Output the [X, Y] coordinate of the center of the cell containing the given text.  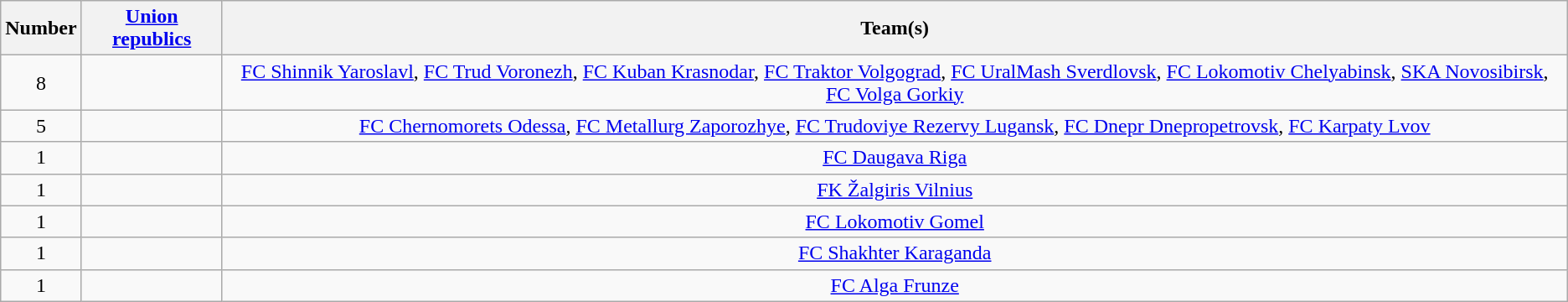
FC Shakhter Karaganda [895, 253]
FC Chernomorets Odessa, FC Metallurg Zaporozhye, FC Trudoviye Rezervy Lugansk, FC Dnepr Dnepropetrovsk, FC Karpaty Lvov [895, 126]
FC Daugava Riga [895, 158]
Team(s) [895, 29]
5 [41, 126]
FC Alga Frunze [895, 285]
FK Žalgiris Vilnius [895, 190]
FC Lokomotiv Gomel [895, 221]
Union republics [152, 29]
8 [41, 82]
Number [41, 29]
